Scan for the cell matching the given text and deliver its [X, Y] coordinate at center. 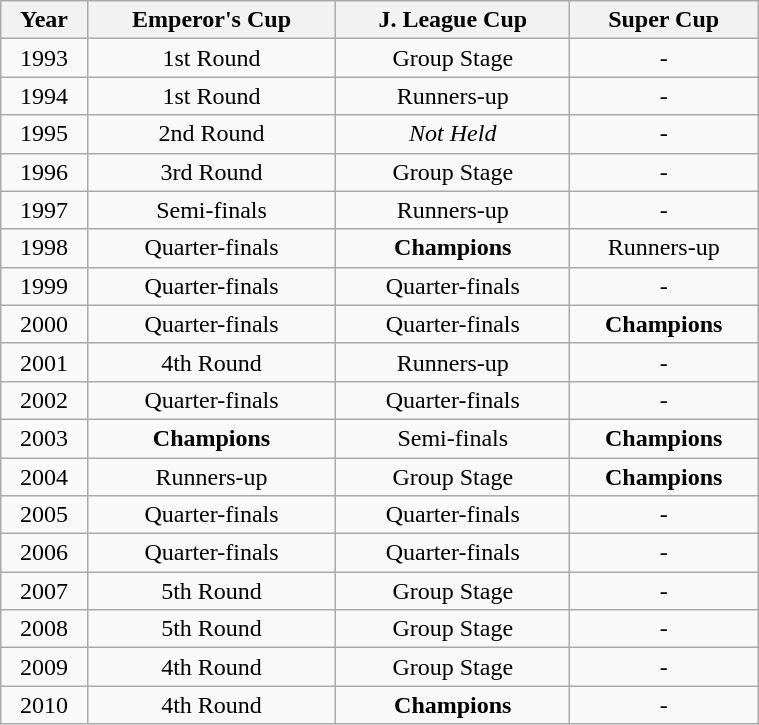
1998 [44, 248]
2006 [44, 553]
1999 [44, 286]
1997 [44, 210]
1993 [44, 58]
Year [44, 20]
2008 [44, 629]
2000 [44, 324]
1996 [44, 172]
1995 [44, 134]
1994 [44, 96]
2nd Round [212, 134]
2001 [44, 362]
3rd Round [212, 172]
2005 [44, 515]
2004 [44, 477]
Emperor's Cup [212, 20]
J. League Cup [453, 20]
2010 [44, 705]
2002 [44, 400]
2003 [44, 438]
2009 [44, 667]
Not Held [453, 134]
2007 [44, 591]
Super Cup [664, 20]
